Extract the (X, Y) coordinate from the center of the cell holding the provided text.  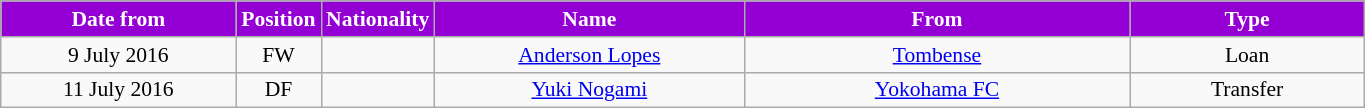
Date from (118, 19)
Yuki Nogami (589, 90)
Nationality (378, 19)
Anderson Lopes (589, 55)
Transfer (1248, 90)
11 July 2016 (118, 90)
Tombense (936, 55)
9 July 2016 (118, 55)
Loan (1248, 55)
From (936, 19)
Type (1248, 19)
Position (278, 19)
FW (278, 55)
Yokohama FC (936, 90)
Name (589, 19)
DF (278, 90)
